Return (X, Y) of the center of cell containing provided text 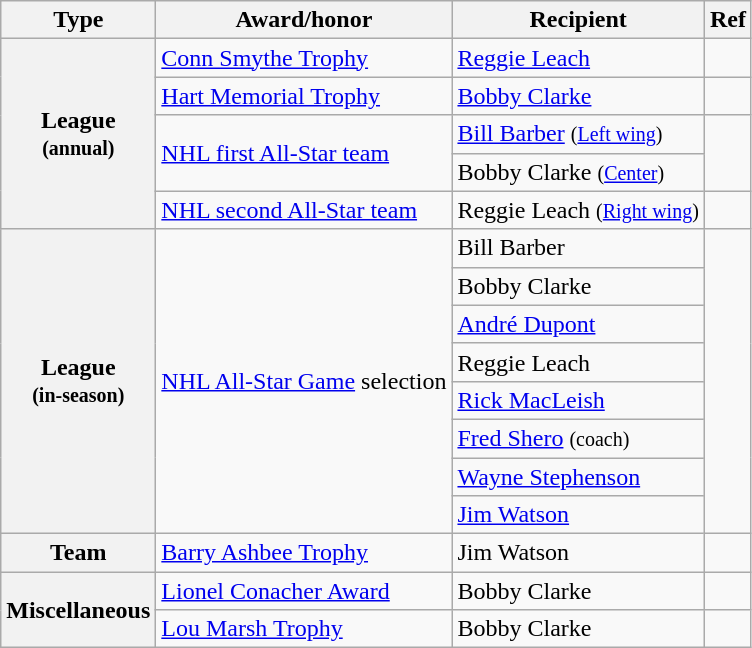
Wayne Stephenson (578, 477)
Rick MacLeish (578, 400)
Reggie Leach (Right wing) (578, 210)
Lionel Conacher Award (304, 591)
Team (78, 553)
Recipient (578, 20)
Bobby Clarke (Center) (578, 172)
NHL All-Star Game selection (304, 381)
NHL second All-Star team (304, 210)
Fred Shero (coach) (578, 438)
Barry Ashbee Trophy (304, 553)
Conn Smythe Trophy (304, 58)
League(annual) (78, 134)
Type (78, 20)
NHL first All-Star team (304, 153)
Bill Barber (Left wing) (578, 134)
Award/honor (304, 20)
League(in-season) (78, 381)
André Dupont (578, 324)
Bill Barber (578, 248)
Ref (728, 20)
Hart Memorial Trophy (304, 96)
Lou Marsh Trophy (304, 629)
Miscellaneous (78, 610)
